Capture the cell that displays the provided text and extract its (X, Y) central coordinate. 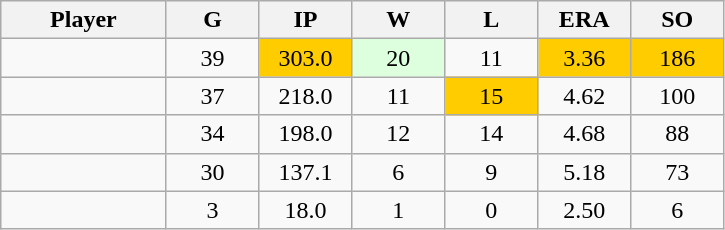
39 (212, 58)
18.0 (306, 210)
14 (492, 134)
100 (678, 96)
20 (398, 58)
218.0 (306, 96)
9 (492, 172)
15 (492, 96)
30 (212, 172)
88 (678, 134)
137.1 (306, 172)
34 (212, 134)
W (398, 20)
ERA (584, 20)
198.0 (306, 134)
4.68 (584, 134)
IP (306, 20)
L (492, 20)
3 (212, 210)
0 (492, 210)
SO (678, 20)
G (212, 20)
3.36 (584, 58)
1 (398, 210)
4.62 (584, 96)
37 (212, 96)
12 (398, 134)
2.50 (584, 210)
186 (678, 58)
73 (678, 172)
303.0 (306, 58)
5.18 (584, 172)
Player (84, 20)
